From the cell containing the given text, extract its center point as [x, y] coordinate. 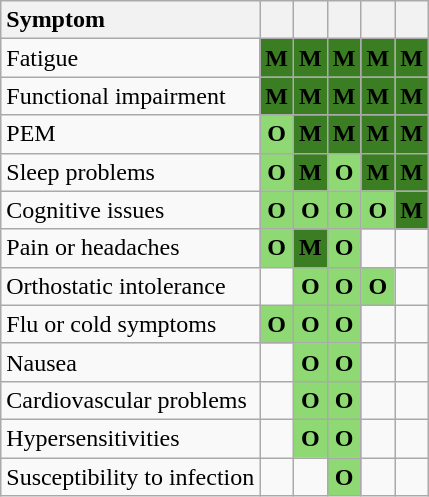
Fatigue [130, 58]
Hypersensitivities [130, 438]
Sleep problems [130, 172]
Orthostatic intolerance [130, 286]
Flu or cold symptoms [130, 324]
PEM [130, 134]
Functional impairment [130, 96]
Symptom [130, 20]
Cognitive issues [130, 210]
Pain or headaches [130, 248]
Susceptibility to infection [130, 477]
Cardiovascular problems [130, 400]
Nausea [130, 362]
